Return [X, Y] of the center of cell containing provided text 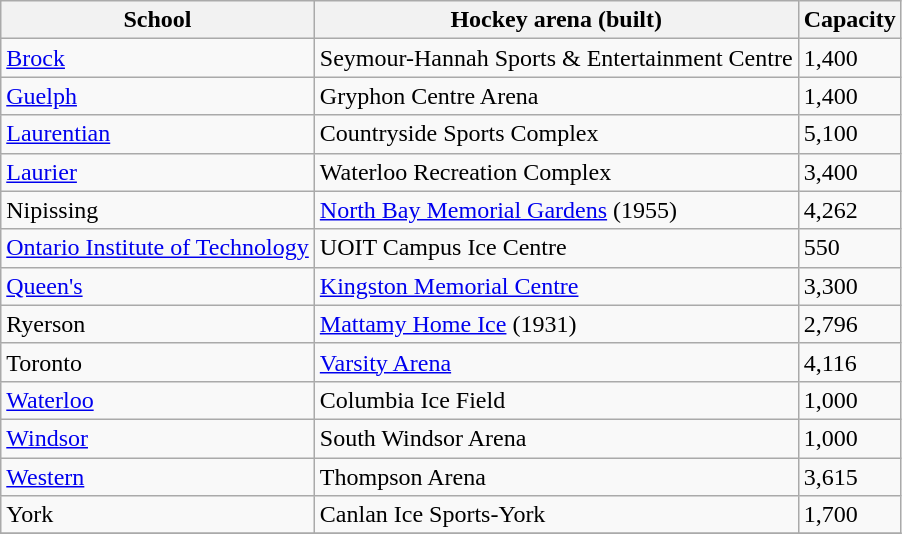
Kingston Memorial Centre [556, 286]
Ontario Institute of Technology [158, 248]
3,400 [850, 172]
Thompson Arena [556, 477]
Gryphon Centre Arena [556, 96]
1,700 [850, 515]
UOIT Campus Ice Centre [556, 248]
Countryside Sports Complex [556, 134]
Capacity [850, 20]
550 [850, 248]
Queen's [158, 286]
Nipissing [158, 210]
Ryerson [158, 324]
Laurentian [158, 134]
4,116 [850, 362]
Columbia Ice Field [556, 400]
Seymour-Hannah Sports & Entertainment Centre [556, 58]
Varsity Arena [556, 362]
5,100 [850, 134]
Canlan Ice Sports-York [556, 515]
4,262 [850, 210]
3,300 [850, 286]
Mattamy Home Ice (1931) [556, 324]
Waterloo Recreation Complex [556, 172]
Western [158, 477]
Brock [158, 58]
3,615 [850, 477]
Hockey arena (built) [556, 20]
2,796 [850, 324]
Toronto [158, 362]
North Bay Memorial Gardens (1955) [556, 210]
Guelph [158, 96]
School [158, 20]
Waterloo [158, 400]
York [158, 515]
Laurier [158, 172]
South Windsor Arena [556, 438]
Windsor [158, 438]
